Pinpoint the cell where the given text exists, returning its (x, y) midpoint coordinate. 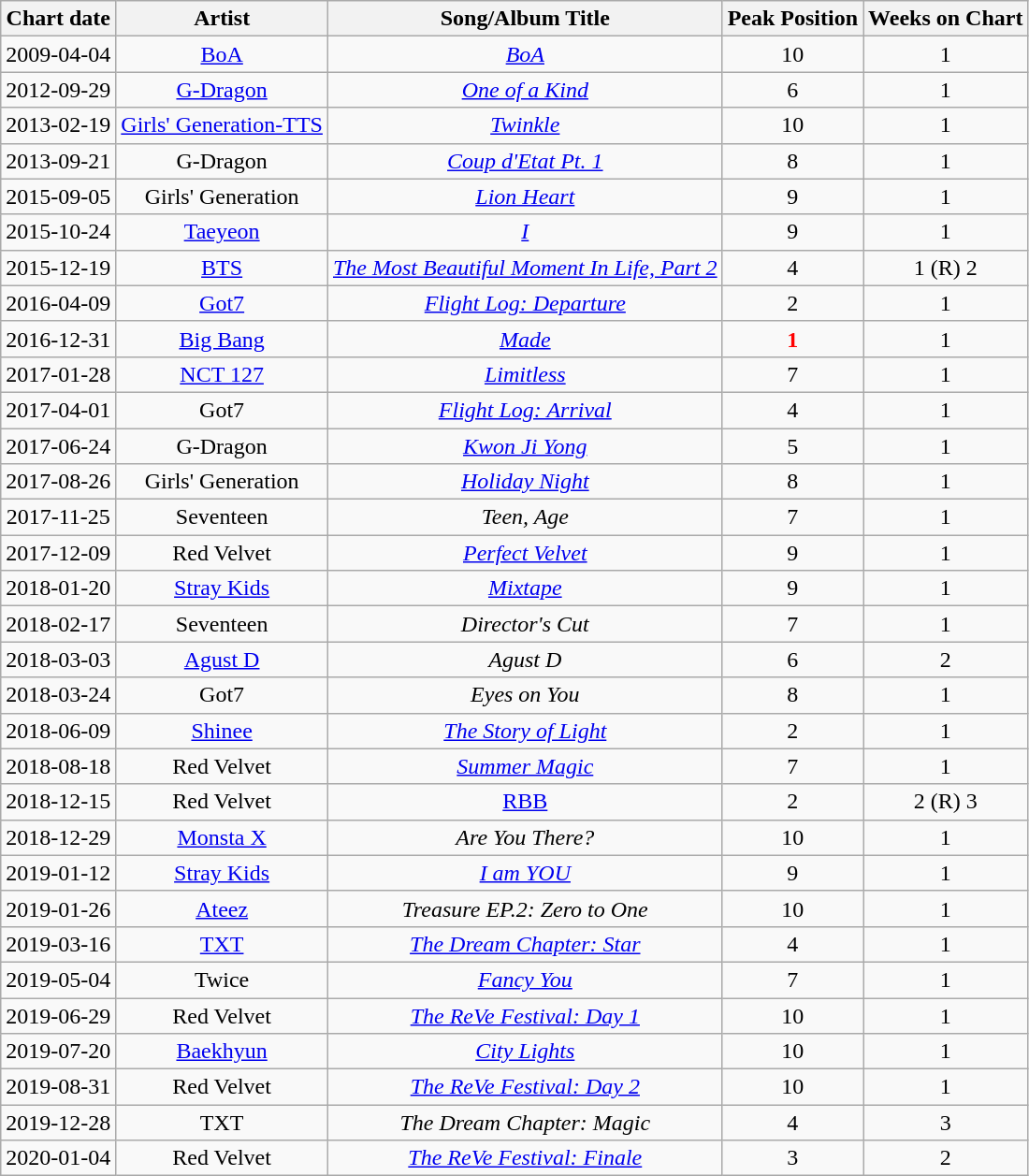
Mixtape (525, 588)
Teen, Age (525, 517)
Are You There? (525, 837)
City Lights (525, 1052)
I am YOU (525, 873)
2019-03-16 (58, 944)
2017-11-25 (58, 517)
Treasure EP.2: Zero to One (525, 908)
2019-07-20 (58, 1052)
2016-12-31 (58, 339)
2016-04-09 (58, 303)
I (525, 232)
Twinkle (525, 125)
2015-10-24 (58, 232)
The Story of Light (525, 731)
Made (525, 339)
2018-03-24 (58, 695)
Limitless (525, 374)
RBB (525, 802)
2018-01-20 (58, 588)
2018-06-09 (58, 731)
Flight Log: Departure (525, 303)
2 (R) 3 (946, 802)
2019-06-29 (58, 1015)
Artist (223, 19)
Fancy You (525, 980)
The ReVe Festival: Day 1 (525, 1015)
Girls' Generation-TTS (223, 125)
Eyes on You (525, 695)
The ReVe Festival: Finale (525, 1158)
2015-09-05 (58, 196)
Director's Cut (525, 624)
The ReVe Festival: Day 2 (525, 1087)
2018-03-03 (58, 660)
Taeyeon (223, 232)
5 (792, 446)
2015-12-19 (58, 268)
2019-12-28 (58, 1123)
2012-09-29 (58, 90)
2017-01-28 (58, 374)
2018-02-17 (58, 624)
2013-02-19 (58, 125)
2017-04-01 (58, 410)
Perfect Velvet (525, 553)
Peak Position (792, 19)
2019-05-04 (58, 980)
Baekhyun (223, 1052)
2017-12-09 (58, 553)
2018-12-29 (58, 837)
1 (R) 2 (946, 268)
One of a Kind (525, 90)
NCT 127 (223, 374)
2017-08-26 (58, 482)
Weeks on Chart (946, 19)
2019-08-31 (58, 1087)
Coup d'Etat Pt. 1 (525, 161)
The Dream Chapter: Magic (525, 1123)
Kwon Ji Yong (525, 446)
2017-06-24 (58, 446)
2020-01-04 (58, 1158)
2013-09-21 (58, 161)
2018-08-18 (58, 766)
2009-04-04 (58, 54)
Shinee (223, 731)
Flight Log: Arrival (525, 410)
Monsta X (223, 837)
2019-01-12 (58, 873)
Twice (223, 980)
The Dream Chapter: Star (525, 944)
Big Bang (223, 339)
2018-12-15 (58, 802)
Lion Heart (525, 196)
BTS (223, 268)
Holiday Night (525, 482)
Chart date (58, 19)
Song/Album Title (525, 19)
Ateez (223, 908)
The Most Beautiful Moment In Life, Part 2 (525, 268)
2019-01-26 (58, 908)
Summer Magic (525, 766)
